Identify which cell holds the provided text, then report its [x, y] central coordinate. 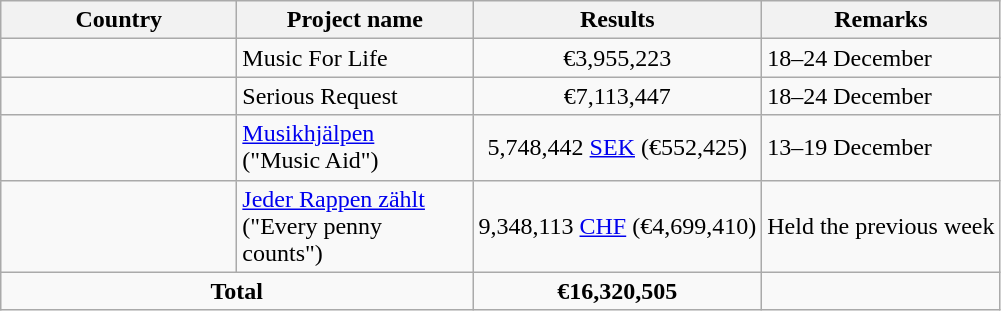
Country [119, 20]
Total [237, 291]
Serious Request [355, 96]
€3,955,223 [618, 58]
€16,320,505 [618, 291]
€7,113,447 [618, 96]
Held the previous week [881, 226]
5,748,442 SEK (€552,425) [618, 148]
Remarks [881, 20]
Music For Life [355, 58]
9,348,113 CHF (€4,699,410) [618, 226]
Jeder Rappen zählt("Every penny counts") [355, 226]
13–19 December [881, 148]
Project name [355, 20]
Results [618, 20]
Musikhjälpen("Music Aid") [355, 148]
